Pinpoint the cell where the given text exists, returning its [x, y] midpoint coordinate. 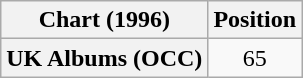
Chart (1996) [104, 20]
Position [255, 20]
UK Albums (OCC) [104, 58]
65 [255, 58]
